Extract the [x, y] coordinate from the center of the cell holding the provided text.  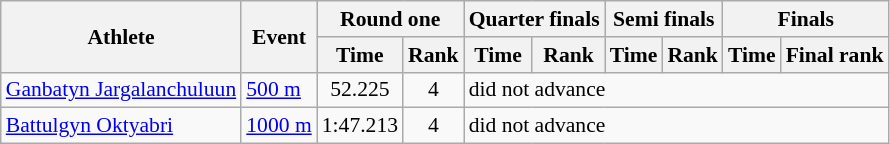
Event [278, 36]
Final rank [835, 55]
Semi finals [664, 19]
Finals [806, 19]
1:47.213 [360, 126]
52.225 [360, 90]
Athlete [122, 36]
Ganbatyn Jargalanchuluun [122, 90]
Round one [390, 19]
1000 m [278, 126]
500 m [278, 90]
Quarter finals [534, 19]
Battulgyn Oktyabri [122, 126]
